Identify which cell holds the provided text, then report its (x, y) central coordinate. 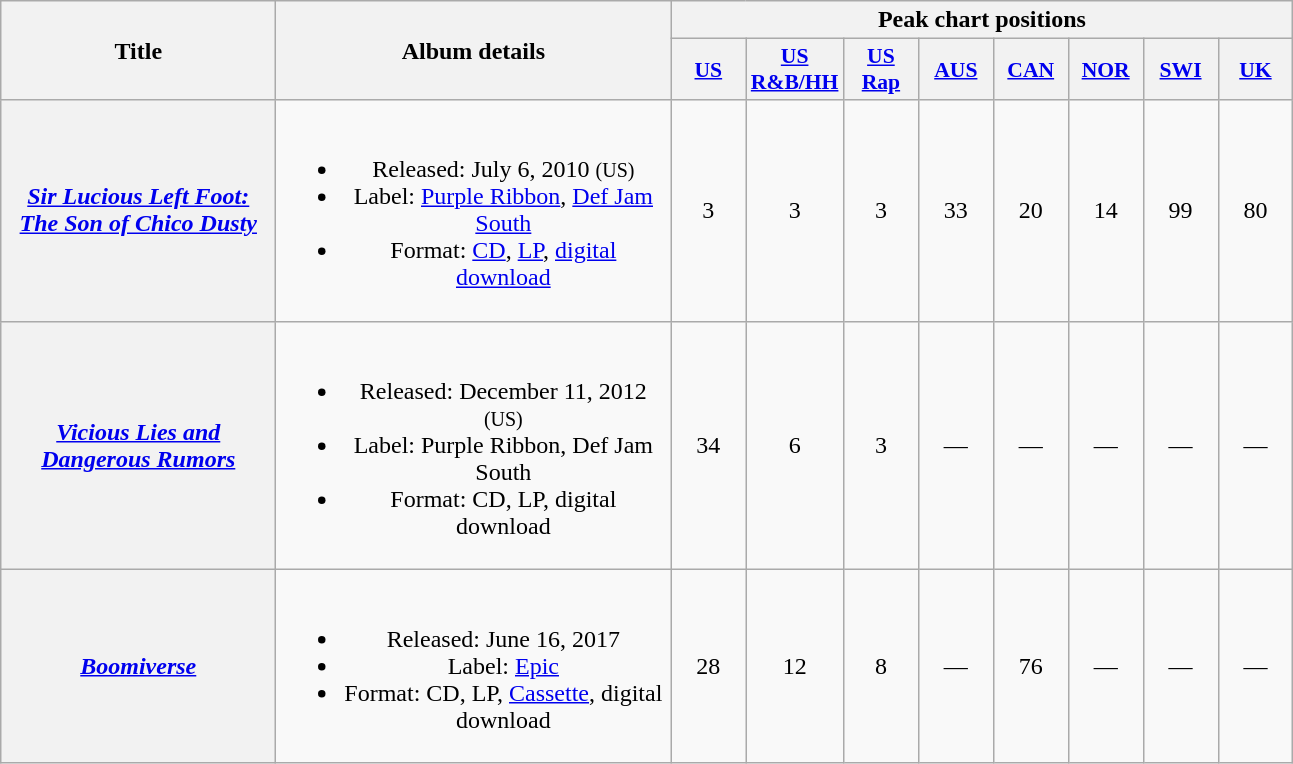
US (708, 70)
SWI (1180, 70)
USR&B/HH (795, 70)
Vicious Lies and Dangerous Rumors (138, 445)
80 (1256, 210)
CAN (1030, 70)
Boomiverse (138, 666)
6 (795, 445)
Released: June 16, 2017Label: EpicFormat: CD, LP, Cassette, digital download (474, 666)
Album details (474, 50)
Released: July 6, 2010 (US)Label: Purple Ribbon, Def Jam SouthFormat: CD, LP, digital download (474, 210)
USRap (880, 70)
99 (1180, 210)
NOR (1106, 70)
Released: December 11, 2012 (US)Label: Purple Ribbon, Def Jam SouthFormat: CD, LP, digital download (474, 445)
34 (708, 445)
76 (1030, 666)
33 (956, 210)
AUS (956, 70)
14 (1106, 210)
8 (880, 666)
Sir Lucious Left Foot: The Son of Chico Dusty (138, 210)
28 (708, 666)
Peak chart positions (982, 20)
UK (1256, 70)
20 (1030, 210)
Title (138, 50)
12 (795, 666)
